Extract the (x, y) coordinate from the center of the cell holding the provided text.  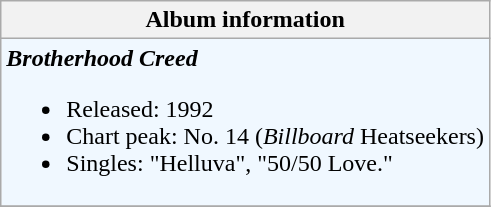
Album information (246, 20)
Brotherhood CreedReleased: 1992Chart peak: No. 14 (Billboard Heatseekers)Singles: "Helluva", "50/50 Love." (246, 122)
